Output the [X, Y] coordinate of the center of the cell containing the given text.  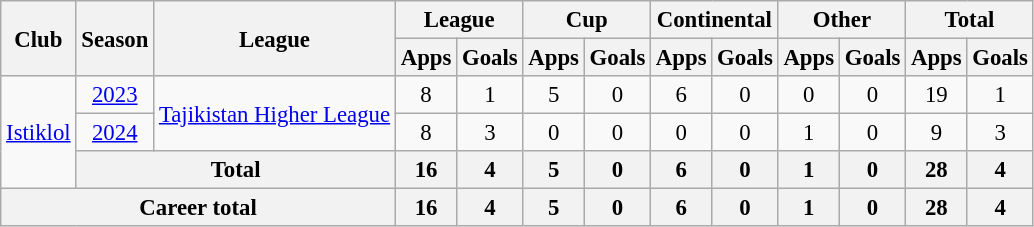
2024 [115, 133]
Cup [587, 20]
2023 [115, 95]
Istiklol [38, 132]
19 [936, 95]
Other [842, 20]
Continental [715, 20]
Club [38, 38]
9 [936, 133]
Tajikistan Higher League [275, 114]
Career total [198, 208]
Season [115, 38]
